Capture the cell that displays the provided text and extract its (X, Y) central coordinate. 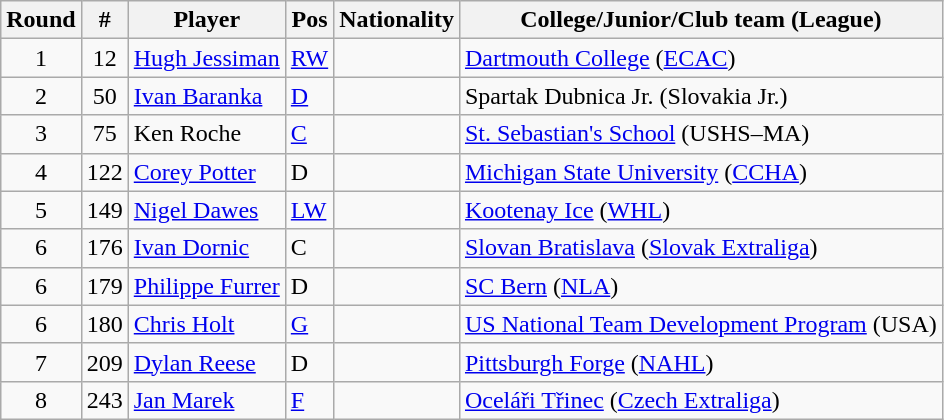
209 (104, 362)
RW (309, 58)
Ivan Baranka (206, 96)
Oceláři Třinec (Czech Extraliga) (700, 400)
Dartmouth College (ECAC) (700, 58)
Round (41, 20)
176 (104, 248)
7 (41, 362)
Slovan Bratislava (Slovak Extraliga) (700, 248)
St. Sebastian's School (USHS–MA) (700, 134)
Pos (309, 20)
Nationality (397, 20)
US National Team Development Program (USA) (700, 324)
Philippe Furrer (206, 286)
Chris Holt (206, 324)
1 (41, 58)
Jan Marek (206, 400)
Ivan Dornic (206, 248)
75 (104, 134)
2 (41, 96)
SC Bern (NLA) (700, 286)
Corey Potter (206, 172)
3 (41, 134)
4 (41, 172)
5 (41, 210)
LW (309, 210)
12 (104, 58)
Ken Roche (206, 134)
Dylan Reese (206, 362)
180 (104, 324)
Spartak Dubnica Jr. (Slovakia Jr.) (700, 96)
Kootenay Ice (WHL) (700, 210)
149 (104, 210)
8 (41, 400)
# (104, 20)
243 (104, 400)
Player (206, 20)
F (309, 400)
Nigel Dawes (206, 210)
122 (104, 172)
Michigan State University (CCHA) (700, 172)
Pittsburgh Forge (NAHL) (700, 362)
179 (104, 286)
College/Junior/Club team (League) (700, 20)
50 (104, 96)
G (309, 324)
Hugh Jessiman (206, 58)
